Locate the cell with the specified text and output its (x, y) center coordinate. 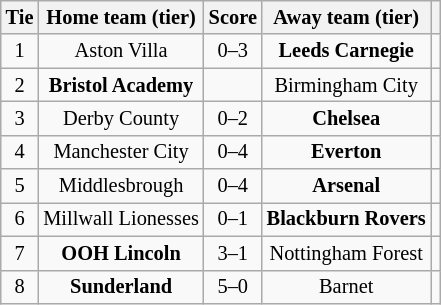
3–1 (233, 253)
Birmingham City (346, 85)
6 (20, 219)
Sunderland (120, 287)
Score (233, 17)
Home team (tier) (120, 17)
8 (20, 287)
2 (20, 85)
0–3 (233, 51)
Derby County (120, 118)
Aston Villa (120, 51)
4 (20, 152)
7 (20, 253)
Away team (tier) (346, 17)
Manchester City (120, 152)
Leeds Carnegie (346, 51)
Tie (20, 17)
5–0 (233, 287)
Bristol Academy (120, 85)
Chelsea (346, 118)
Everton (346, 152)
5 (20, 186)
OOH Lincoln (120, 253)
3 (20, 118)
0–1 (233, 219)
Arsenal (346, 186)
Nottingham Forest (346, 253)
Millwall Lionesses (120, 219)
1 (20, 51)
Middlesbrough (120, 186)
Blackburn Rovers (346, 219)
0–2 (233, 118)
Barnet (346, 287)
